Extract the [x, y] coordinate from the center of the cell holding the provided text.  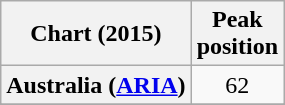
Peakposition [237, 34]
62 [237, 85]
Australia (ARIA) [96, 85]
Chart (2015) [96, 34]
